Determine the [x, y] coordinate at the center of the cell enclosing the given text.  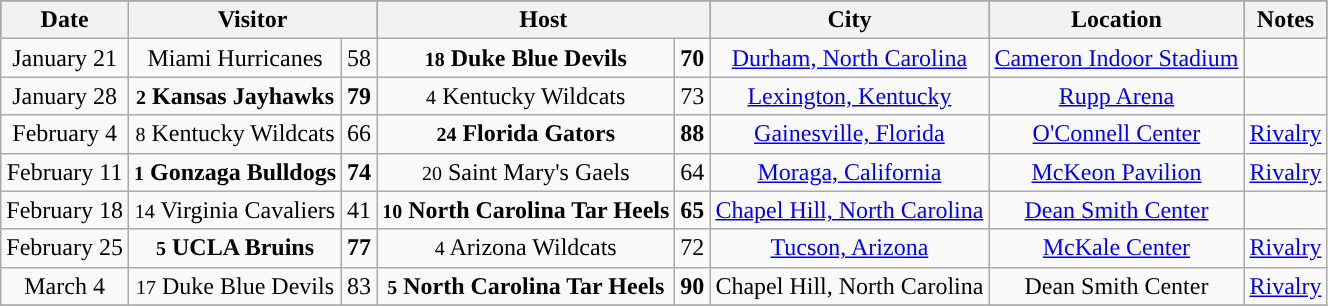
City [850, 20]
February 11 [65, 172]
65 [692, 210]
2 Kansas Jayhawks [234, 96]
70 [692, 58]
5 UCLA Bruins [234, 248]
Tucson, Arizona [850, 248]
90 [692, 286]
Lexington, Kentucky [850, 96]
March 4 [65, 286]
McKale Center [1116, 248]
14 Virginia Cavaliers [234, 210]
79 [360, 96]
Location [1116, 20]
18 Duke Blue Devils [526, 58]
O'Connell Center [1116, 134]
Gainesville, Florida [850, 134]
Date [65, 20]
Durham, North Carolina [850, 58]
January 28 [65, 96]
20 Saint Mary's Gaels [526, 172]
72 [692, 248]
77 [360, 248]
February 4 [65, 134]
10 North Carolina Tar Heels [526, 210]
5 North Carolina Tar Heels [526, 286]
Visitor [252, 20]
64 [692, 172]
73 [692, 96]
17 Duke Blue Devils [234, 286]
58 [360, 58]
Cameron Indoor Stadium [1116, 58]
Moraga, California [850, 172]
1 Gonzaga Bulldogs [234, 172]
74 [360, 172]
McKeon Pavilion [1116, 172]
January 21 [65, 58]
4 Arizona Wildcats [526, 248]
88 [692, 134]
Rupp Arena [1116, 96]
Miami Hurricanes [234, 58]
February 25 [65, 248]
4 Kentucky Wildcats [526, 96]
66 [360, 134]
83 [360, 286]
41 [360, 210]
Notes [1286, 20]
8 Kentucky Wildcats [234, 134]
February 18 [65, 210]
24 Florida Gators [526, 134]
Host [544, 20]
